Scan for the cell matching the given text and deliver its (X, Y) coordinate at center. 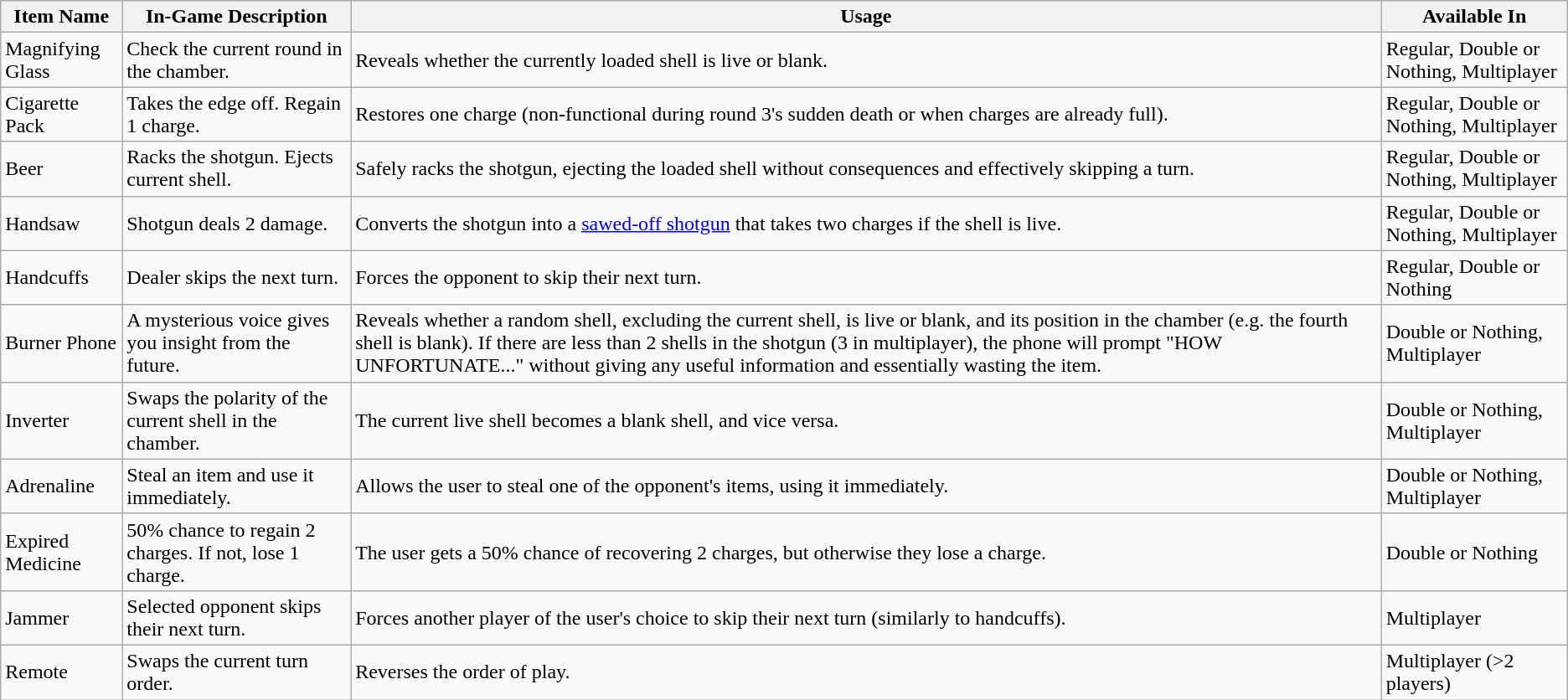
Double or Nothing (1474, 552)
Shotgun deals 2 damage. (236, 223)
Converts the shotgun into a sawed-off shotgun that takes two charges if the shell is live. (866, 223)
Racks the shotgun. Ejects current shell. (236, 169)
In-Game Description (236, 17)
Dealer skips the next turn. (236, 278)
Takes the edge off. Regain 1 charge. (236, 114)
Remote (62, 672)
Cigarette Pack (62, 114)
Steal an item and use it immediately. (236, 486)
Restores one charge (non-functional during round 3's sudden death or when charges are already full). (866, 114)
Forces another player of the user's choice to skip their next turn (similarly to handcuffs). (866, 618)
Regular, Double or Nothing (1474, 278)
Swaps the polarity of the current shell in the chamber. (236, 420)
Magnifying Glass (62, 60)
Allows the user to steal one of the opponent's items, using it immediately. (866, 486)
Expired Medicine (62, 552)
Handsaw (62, 223)
Reverses the order of play. (866, 672)
Jammer (62, 618)
Swaps the current turn order. (236, 672)
Inverter (62, 420)
Burner Phone (62, 343)
Reveals whether the currently loaded shell is live or blank. (866, 60)
Beer (62, 169)
Handcuffs (62, 278)
Selected opponent skips their next turn. (236, 618)
Usage (866, 17)
Multiplayer (1474, 618)
Forces the opponent to skip their next turn. (866, 278)
A mysterious voice gives you insight from the future. (236, 343)
The current live shell becomes a blank shell, and vice versa. (866, 420)
Multiplayer (>2 players) (1474, 672)
Item Name (62, 17)
Check the current round in the chamber. (236, 60)
Safely racks the shotgun, ejecting the loaded shell without consequences and effectively skipping a turn. (866, 169)
The user gets a 50% chance of recovering 2 charges, but otherwise they lose a charge. (866, 552)
Available In (1474, 17)
Adrenaline (62, 486)
50% chance to regain 2 charges. If not, lose 1 charge. (236, 552)
